Return the [X, Y] coordinate for the center point of the cell that contains the specified text.  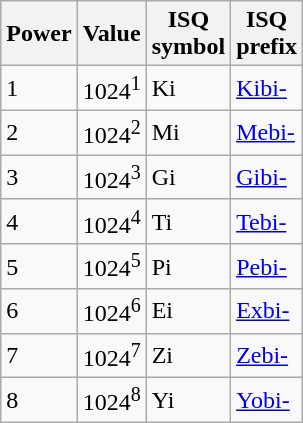
4 [39, 222]
6 [39, 312]
10241 [112, 88]
10248 [112, 400]
10247 [112, 356]
Kibi- [267, 88]
Zebi- [267, 356]
Pi [188, 266]
10242 [112, 132]
Yi [188, 400]
Pebi- [267, 266]
Power [39, 34]
7 [39, 356]
Ti [188, 222]
10246 [112, 312]
Gibi- [267, 178]
1 [39, 88]
Yobi- [267, 400]
Gi [188, 178]
ISQsymbol [188, 34]
Value [112, 34]
10244 [112, 222]
Mi [188, 132]
Ki [188, 88]
10243 [112, 178]
Tebi- [267, 222]
3 [39, 178]
Ei [188, 312]
Exbi- [267, 312]
ISQprefix [267, 34]
5 [39, 266]
10245 [112, 266]
Mebi- [267, 132]
8 [39, 400]
Zi [188, 356]
2 [39, 132]
